Identify which cell holds the provided text, then report its [X, Y] central coordinate. 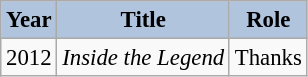
2012 [29, 58]
Inside the Legend [144, 58]
Title [144, 20]
Year [29, 20]
Thanks [268, 58]
Role [268, 20]
